Capture the cell that displays the provided text and extract its (X, Y) central coordinate. 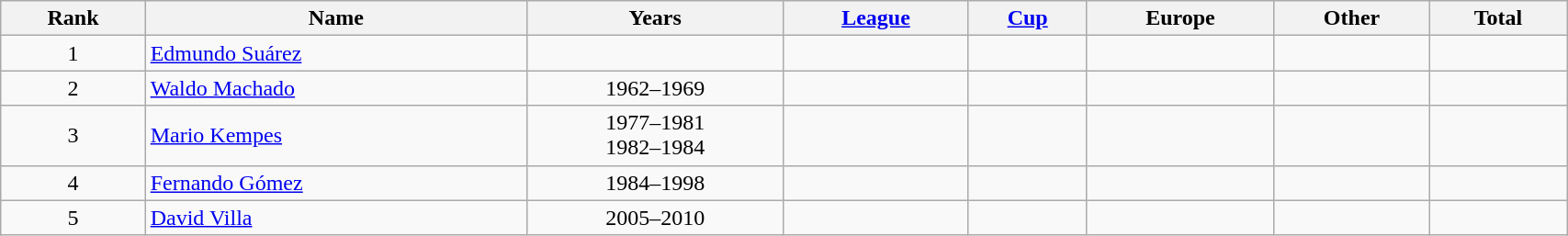
Europe (1179, 18)
Cup (1027, 18)
Waldo Machado (336, 88)
League (876, 18)
Fernando Gómez (336, 183)
2005–2010 (656, 218)
David Villa (336, 218)
Mario Kempes (336, 136)
Years (656, 18)
Total (1497, 18)
Name (336, 18)
1984–1998 (656, 183)
3 (73, 136)
2 (73, 88)
Rank (73, 18)
4 (73, 183)
Edmundo Suárez (336, 53)
1977–1981 1982–1984 (656, 136)
1 (73, 53)
Other (1352, 18)
5 (73, 218)
1962–1969 (656, 88)
